Extract the [x, y] coordinate from the center of the cell holding the provided text.  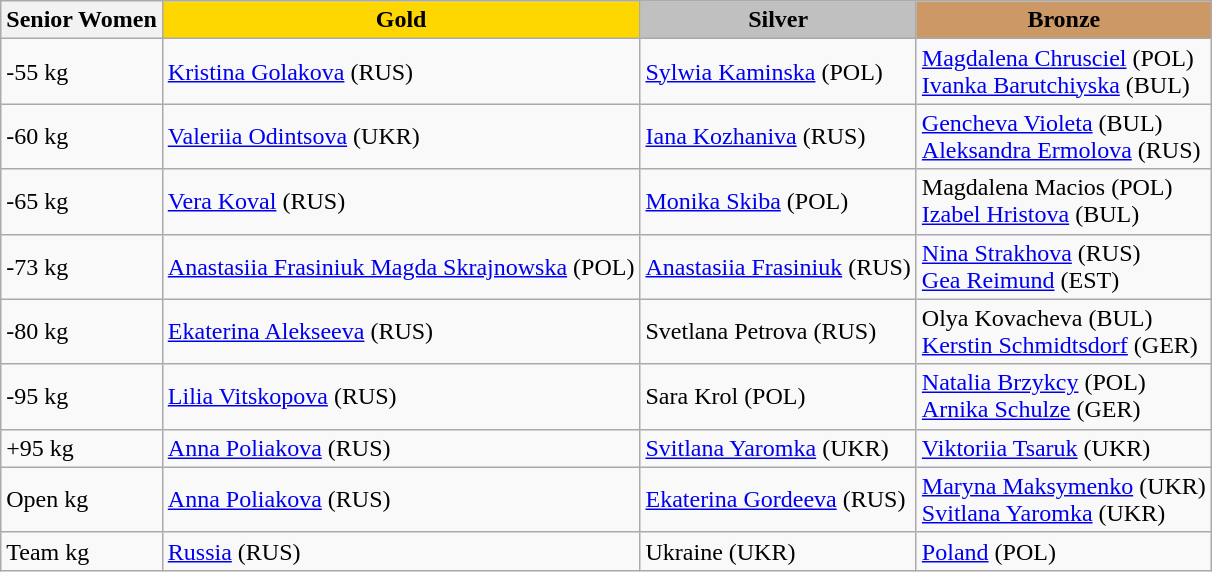
Nina Strakhova (RUS) Gea Reimund (EST) [1064, 266]
Poland (POL) [1064, 551]
Monika Skiba (POL) [778, 202]
-55 kg [82, 72]
Bronze [1064, 20]
Anastasiia Frasiniuk Magda Skrajnowska (POL) [401, 266]
Silver [778, 20]
Iana Kozhaniva (RUS) [778, 136]
Ekaterina Alekseeva (RUS) [401, 332]
Olya Kovacheva (BUL) Kerstin Schmidtsdorf (GER) [1064, 332]
Gold [401, 20]
Sara Krol (POL) [778, 396]
Svitlana Yaromka (UKR) [778, 448]
Vera Koval (RUS) [401, 202]
Magdalena Chrusciel (POL) Ivanka Barutchiyska (BUL) [1064, 72]
Anastasiia Frasiniuk (RUS) [778, 266]
Ekaterina Gordeeva (RUS) [778, 500]
Svetlana Petrova (RUS) [778, 332]
-65 kg [82, 202]
Viktoriia Tsaruk (UKR) [1064, 448]
-73 kg [82, 266]
Kristina Golakova (RUS) [401, 72]
Senior Women [82, 20]
Maryna Maksymenko (UKR) Svitlana Yaromka (UKR) [1064, 500]
Ukraine (UKR) [778, 551]
Team kg [82, 551]
Open kg [82, 500]
Sylwia Kaminska (POL) [778, 72]
-95 kg [82, 396]
-60 kg [82, 136]
Russia (RUS) [401, 551]
Lilia Vitskopova (RUS) [401, 396]
Natalia Brzykcy (POL) Arnika Schulze (GER) [1064, 396]
Gencheva Violeta (BUL) Aleksandra Ermolova (RUS) [1064, 136]
Magdalena Macios (POL) Izabel Hristova (BUL) [1064, 202]
Valeriia Odintsova (UKR) [401, 136]
-80 kg [82, 332]
+95 kg [82, 448]
